For the text-containing cell, return its midpoint in (x, y) coordinate format. 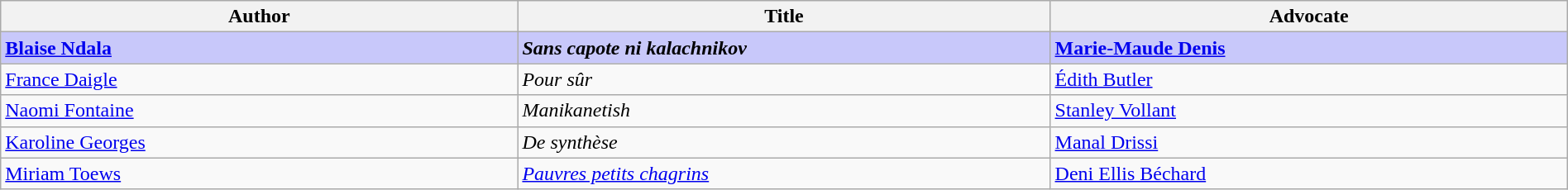
Miriam Toews (260, 173)
Karoline Georges (260, 142)
Title (784, 17)
Pour sûr (784, 79)
Advocate (1308, 17)
France Daigle (260, 79)
Sans capote ni kalachnikov (784, 48)
Pauvres petits chagrins (784, 173)
Manal Drissi (1308, 142)
Naomi Fontaine (260, 111)
Édith Butler (1308, 79)
Stanley Vollant (1308, 111)
Deni Ellis Béchard (1308, 173)
Marie-Maude Denis (1308, 48)
De synthèse (784, 142)
Blaise Ndala (260, 48)
Manikanetish (784, 111)
Author (260, 17)
